Capture the cell that displays the provided text and extract its (X, Y) central coordinate. 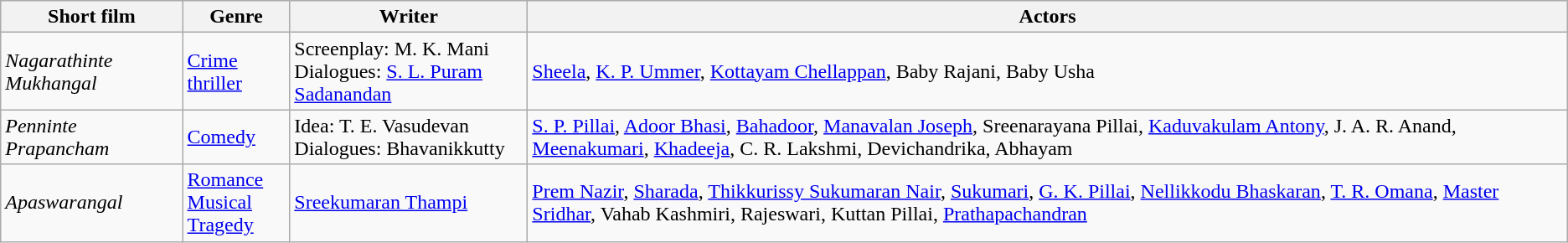
Comedy (236, 137)
Sreekumaran Thampi (409, 203)
Apaswarangal (92, 203)
Genre (236, 17)
Screenplay: M. K. ManiDialogues: S. L. Puram Sadanandan (409, 71)
Short film (92, 17)
Nagarathinte Mukhangal (92, 71)
Writer (409, 17)
Idea: T. E. VasudevanDialogues: Bhavanikkutty (409, 137)
Penninte Prapancham (92, 137)
RomanceMusicalTragedy (236, 203)
Crime thriller (236, 71)
Actors (1047, 17)
Sheela, K. P. Ummer, Kottayam Chellappan, Baby Rajani, Baby Usha (1047, 71)
